For the text-containing cell, return its midpoint in [x, y] coordinate format. 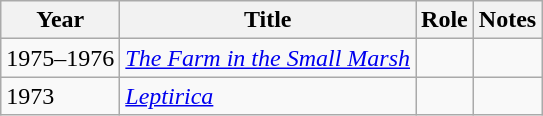
Title [268, 20]
1975–1976 [60, 58]
Year [60, 20]
Notes [507, 20]
Role [445, 20]
The Farm in the Small Marsh [268, 58]
Leptirica [268, 96]
1973 [60, 96]
